Return the [x, y] coordinate for the center point of the cell that contains the specified text.  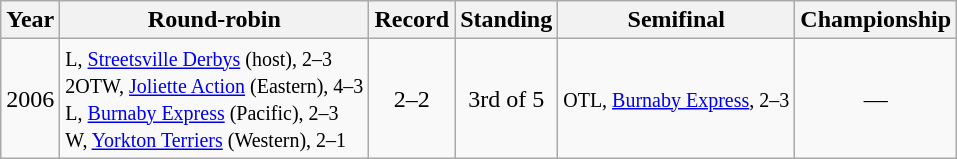
2006 [30, 98]
— [876, 98]
Standing [506, 20]
Championship [876, 20]
2–2 [412, 98]
L, Streetsville Derbys (host), 2–32OTW, Joliette Action (Eastern), 4–3L, Burnaby Express (Pacific), 2–3W, Yorkton Terriers (Western), 2–1 [214, 98]
3rd of 5 [506, 98]
Round-robin [214, 20]
Record [412, 20]
Semifinal [676, 20]
Year [30, 20]
OTL, Burnaby Express, 2–3 [676, 98]
